Determine the [X, Y] coordinate at the center of the cell enclosing the given text.  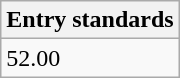
Entry standards [90, 20]
52.00 [90, 58]
